Find where the given text appears and provide that cell's center as (x, y) coordinate. 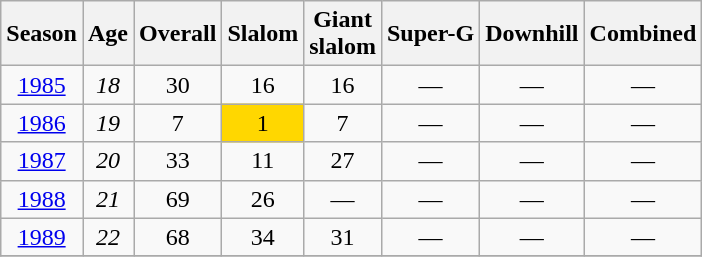
20 (108, 161)
33 (178, 161)
1 (263, 123)
Age (108, 34)
27 (343, 161)
Combined (643, 34)
1985 (42, 85)
18 (108, 85)
69 (178, 199)
19 (108, 123)
Giantslalom (343, 34)
34 (263, 237)
26 (263, 199)
22 (108, 237)
Slalom (263, 34)
Downhill (532, 34)
11 (263, 161)
1987 (42, 161)
Overall (178, 34)
1988 (42, 199)
1986 (42, 123)
30 (178, 85)
Super-G (430, 34)
68 (178, 237)
21 (108, 199)
1989 (42, 237)
31 (343, 237)
Season (42, 34)
